Pinpoint the cell where the given text exists, returning its (x, y) midpoint coordinate. 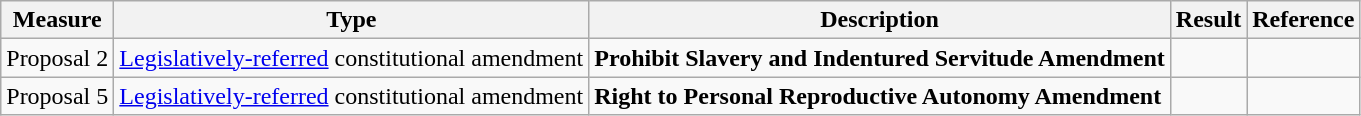
Prohibit Slavery and Indentured Servitude Amendment (880, 58)
Type (352, 20)
Proposal 5 (58, 96)
Proposal 2 (58, 58)
Result (1208, 20)
Measure (58, 20)
Reference (1304, 20)
Description (880, 20)
Right to Personal Reproductive Autonomy Amendment (880, 96)
